From the cell containing the given text, extract its center point as [X, Y] coordinate. 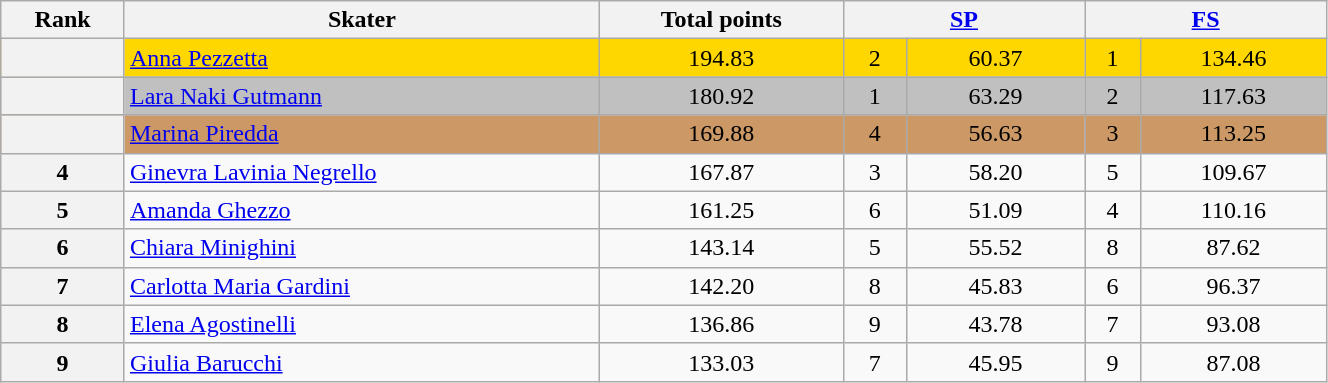
45.83 [995, 286]
110.16 [1233, 210]
161.25 [721, 210]
Ginevra Lavinia Negrello [362, 172]
87.08 [1233, 362]
58.20 [995, 172]
180.92 [721, 96]
Rank [63, 20]
96.37 [1233, 286]
56.63 [995, 134]
143.14 [721, 248]
SP [964, 20]
45.95 [995, 362]
Anna Pezzetta [362, 58]
133.03 [721, 362]
Carlotta Maria Gardini [362, 286]
142.20 [721, 286]
113.25 [1233, 134]
109.67 [1233, 172]
60.37 [995, 58]
Total points [721, 20]
Skater [362, 20]
55.52 [995, 248]
Elena Agostinelli [362, 324]
136.86 [721, 324]
FS [1206, 20]
Lara Naki Gutmann [362, 96]
Giulia Barucchi [362, 362]
87.62 [1233, 248]
117.63 [1233, 96]
134.46 [1233, 58]
194.83 [721, 58]
169.88 [721, 134]
43.78 [995, 324]
Amanda Ghezzo [362, 210]
63.29 [995, 96]
93.08 [1233, 324]
167.87 [721, 172]
51.09 [995, 210]
Chiara Minighini [362, 248]
Marina Piredda [362, 134]
